Extract the [x, y] coordinate from the center of the cell holding the provided text.  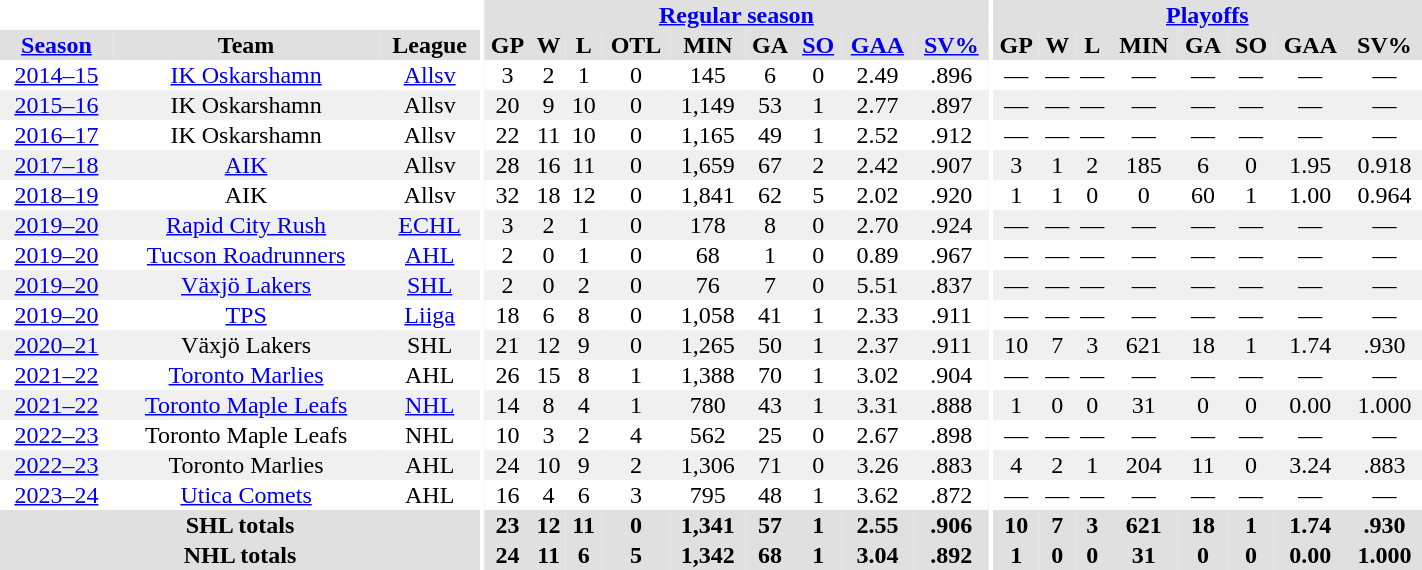
70 [770, 375]
.920 [952, 195]
5.51 [878, 285]
2.49 [878, 75]
1,388 [708, 375]
1,342 [708, 555]
OTL [636, 45]
2.70 [878, 225]
League [430, 45]
Regular season [736, 15]
57 [770, 525]
49 [770, 135]
.897 [952, 105]
14 [508, 405]
76 [708, 285]
780 [708, 405]
2016–17 [56, 135]
0.964 [1384, 195]
145 [708, 75]
Utica Comets [246, 495]
.872 [952, 495]
67 [770, 165]
.924 [952, 225]
178 [708, 225]
1,341 [708, 525]
.896 [952, 75]
2.52 [878, 135]
2014–15 [56, 75]
1,841 [708, 195]
71 [770, 465]
60 [1204, 195]
0.918 [1384, 165]
795 [708, 495]
Season [56, 45]
TPS [246, 315]
Team [246, 45]
2020–21 [56, 345]
62 [770, 195]
.906 [952, 525]
2.42 [878, 165]
48 [770, 495]
2.77 [878, 105]
2.37 [878, 345]
23 [508, 525]
SHL totals [240, 525]
562 [708, 435]
25 [770, 435]
3.04 [878, 555]
.888 [952, 405]
15 [548, 375]
.898 [952, 435]
32 [508, 195]
41 [770, 315]
ECHL [430, 225]
53 [770, 105]
2.02 [878, 195]
2015–16 [56, 105]
1,306 [708, 465]
3.24 [1310, 465]
2.33 [878, 315]
NHL totals [240, 555]
.904 [952, 375]
.967 [952, 255]
3.31 [878, 405]
185 [1144, 165]
21 [508, 345]
Playoffs [1208, 15]
26 [508, 375]
Tucson Roadrunners [246, 255]
1.95 [1310, 165]
Liiga [430, 315]
20 [508, 105]
2017–18 [56, 165]
3.62 [878, 495]
2.67 [878, 435]
1,165 [708, 135]
3.02 [878, 375]
Rapid City Rush [246, 225]
.907 [952, 165]
22 [508, 135]
50 [770, 345]
.912 [952, 135]
2023–24 [56, 495]
1,149 [708, 105]
.837 [952, 285]
28 [508, 165]
1,659 [708, 165]
1.00 [1310, 195]
.892 [952, 555]
204 [1144, 465]
43 [770, 405]
2.55 [878, 525]
1,265 [708, 345]
3.26 [878, 465]
0.89 [878, 255]
1,058 [708, 315]
2018–19 [56, 195]
